Detect which cell encompasses the target text, then output its (X, Y) center coordinate. 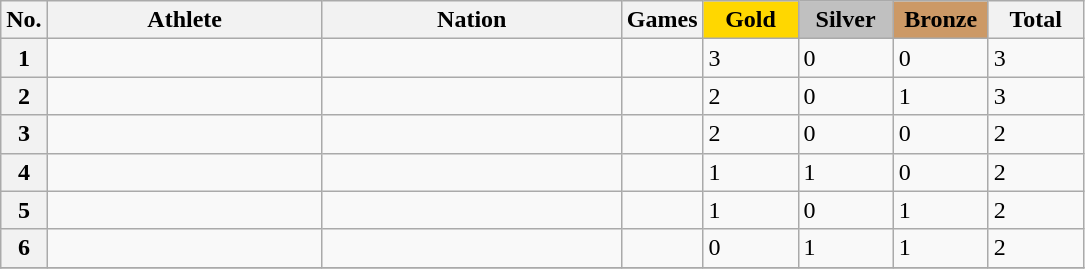
6 (24, 248)
Games (662, 20)
Bronze (940, 20)
4 (24, 172)
5 (24, 210)
Silver (846, 20)
No. (24, 20)
Athlete (184, 20)
Total (1036, 20)
Nation (472, 20)
Gold (750, 20)
